Pinpoint the cell where the given text exists, returning its [x, y] midpoint coordinate. 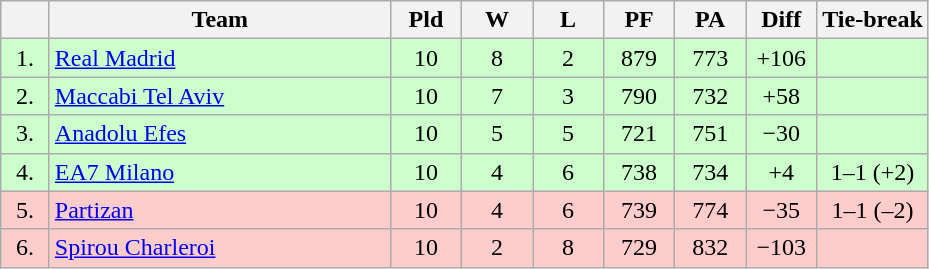
732 [710, 96]
EA7 Milano [220, 172]
−35 [782, 210]
W [496, 20]
Pld [426, 20]
Team [220, 20]
6. [26, 248]
4. [26, 172]
1. [26, 58]
PF [640, 20]
+106 [782, 58]
Diff [782, 20]
729 [640, 248]
3. [26, 134]
738 [640, 172]
1–1 (–2) [873, 210]
721 [640, 134]
Spirou Charleroi [220, 248]
773 [710, 58]
Tie-break [873, 20]
3 [568, 96]
734 [710, 172]
+58 [782, 96]
832 [710, 248]
Maccabi Tel Aviv [220, 96]
1–1 (+2) [873, 172]
+4 [782, 172]
5. [26, 210]
739 [640, 210]
790 [640, 96]
−103 [782, 248]
PA [710, 20]
−30 [782, 134]
751 [710, 134]
Partizan [220, 210]
7 [496, 96]
879 [640, 58]
Real Madrid [220, 58]
774 [710, 210]
2. [26, 96]
Anadolu Efes [220, 134]
L [568, 20]
